Return the [x, y] coordinate for the center point of the cell that contains the specified text.  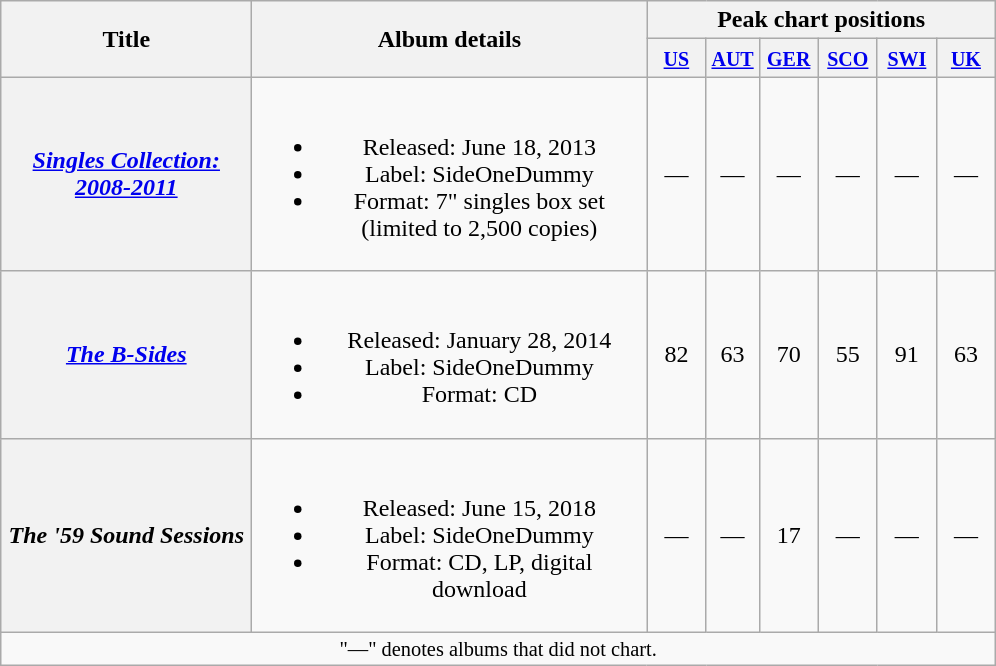
The '59 Sound Sessions [126, 535]
70 [788, 354]
SCO [848, 58]
"—" denotes albums that did not chart. [498, 649]
Released: June 18, 2013Label: SideOneDummyFormat: 7" singles box set (limited to 2,500 copies) [450, 174]
US [676, 58]
GER [788, 58]
82 [676, 354]
Singles Collection: 2008-2011 [126, 174]
Peak chart positions [822, 20]
Album details [450, 39]
UK [966, 58]
AUT [732, 58]
Released: June 15, 2018Label: SideOneDummyFormat: CD, LP, digital download [450, 535]
SWI [906, 58]
Title [126, 39]
91 [906, 354]
55 [848, 354]
The B-Sides [126, 354]
Released: January 28, 2014Label: SideOneDummyFormat: CD [450, 354]
17 [788, 535]
